Return the (X, Y) coordinate for the center point of the cell that contains the specified text.  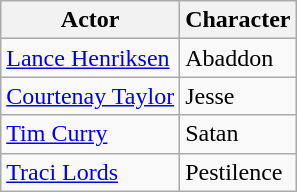
Lance Henriksen (90, 58)
Traci Lords (90, 172)
Pestilence (238, 172)
Actor (90, 20)
Courtenay Taylor (90, 96)
Tim Curry (90, 134)
Character (238, 20)
Satan (238, 134)
Jesse (238, 96)
Abaddon (238, 58)
